Detect which cell encompasses the target text, then output its [x, y] center coordinate. 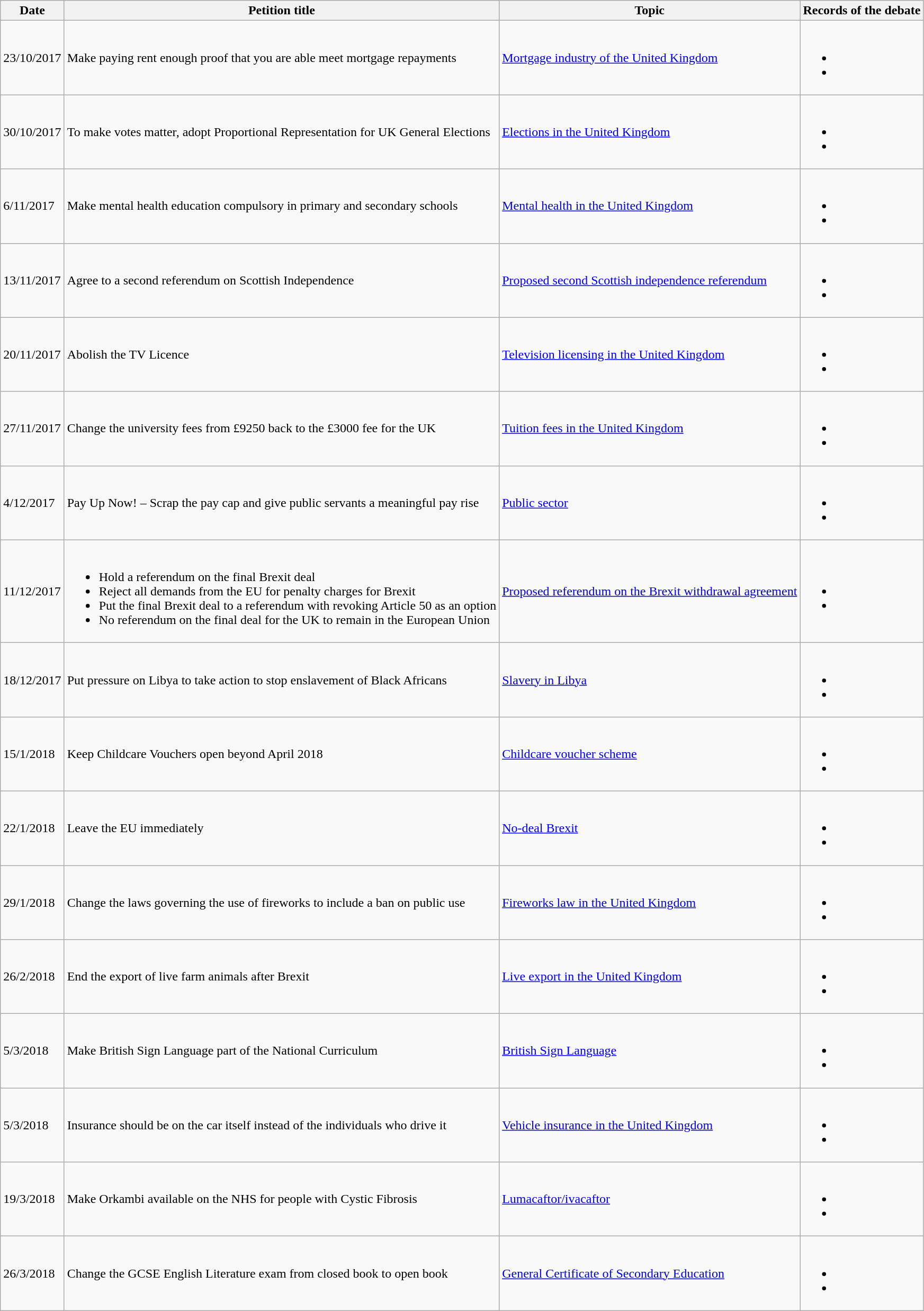
Vehicle insurance in the United Kingdom [650, 1125]
4/12/2017 [32, 503]
Topic [650, 11]
Mortgage industry of the United Kingdom [650, 58]
6/11/2017 [32, 206]
20/11/2017 [32, 354]
Keep Childcare Vouchers open beyond April 2018 [282, 754]
Change the university fees from £9250 back to the £3000 fee for the UK [282, 429]
Change the GCSE English Literature exam from closed book to open book [282, 1273]
26/3/2018 [32, 1273]
Mental health in the United Kingdom [650, 206]
22/1/2018 [32, 828]
Put pressure on Libya to take action to stop enslavement of Black Africans [282, 680]
15/1/2018 [32, 754]
Slavery in Libya [650, 680]
29/1/2018 [32, 903]
General Certificate of Secondary Education [650, 1273]
Childcare voucher scheme [650, 754]
No-deal Brexit [650, 828]
Lumacaftor/ivacaftor [650, 1199]
11/12/2017 [32, 591]
Leave the EU immediately [282, 828]
19/3/2018 [32, 1199]
Make paying rent enough proof that you are able meet mortgage repayments [282, 58]
Date [32, 11]
27/11/2017 [32, 429]
Change the laws governing the use of fireworks to include a ban on public use [282, 903]
18/12/2017 [32, 680]
Television licensing in the United Kingdom [650, 354]
Proposed second Scottish independence referendum [650, 280]
Public sector [650, 503]
Make British Sign Language part of the National Curriculum [282, 1051]
British Sign Language [650, 1051]
13/11/2017 [32, 280]
Elections in the United Kingdom [650, 132]
Tuition fees in the United Kingdom [650, 429]
Agree to a second referendum on Scottish Independence [282, 280]
23/10/2017 [32, 58]
Abolish the TV Licence [282, 354]
Fireworks law in the United Kingdom [650, 903]
Make Orkambi available on the NHS for people with Cystic Fibrosis [282, 1199]
Pay Up Now! – Scrap the pay cap and give public servants a meaningful pay rise [282, 503]
Insurance should be on the car itself instead of the individuals who drive it [282, 1125]
Records of the debate [862, 11]
End the export of live farm animals after Brexit [282, 977]
Make mental health education compulsory in primary and secondary schools [282, 206]
Live export in the United Kingdom [650, 977]
30/10/2017 [32, 132]
26/2/2018 [32, 977]
To make votes matter, adopt Proportional Representation for UK General Elections [282, 132]
Petition title [282, 11]
Proposed referendum on the Brexit withdrawal agreement [650, 591]
